Extract the (x, y) coordinate from the center of the cell holding the provided text.  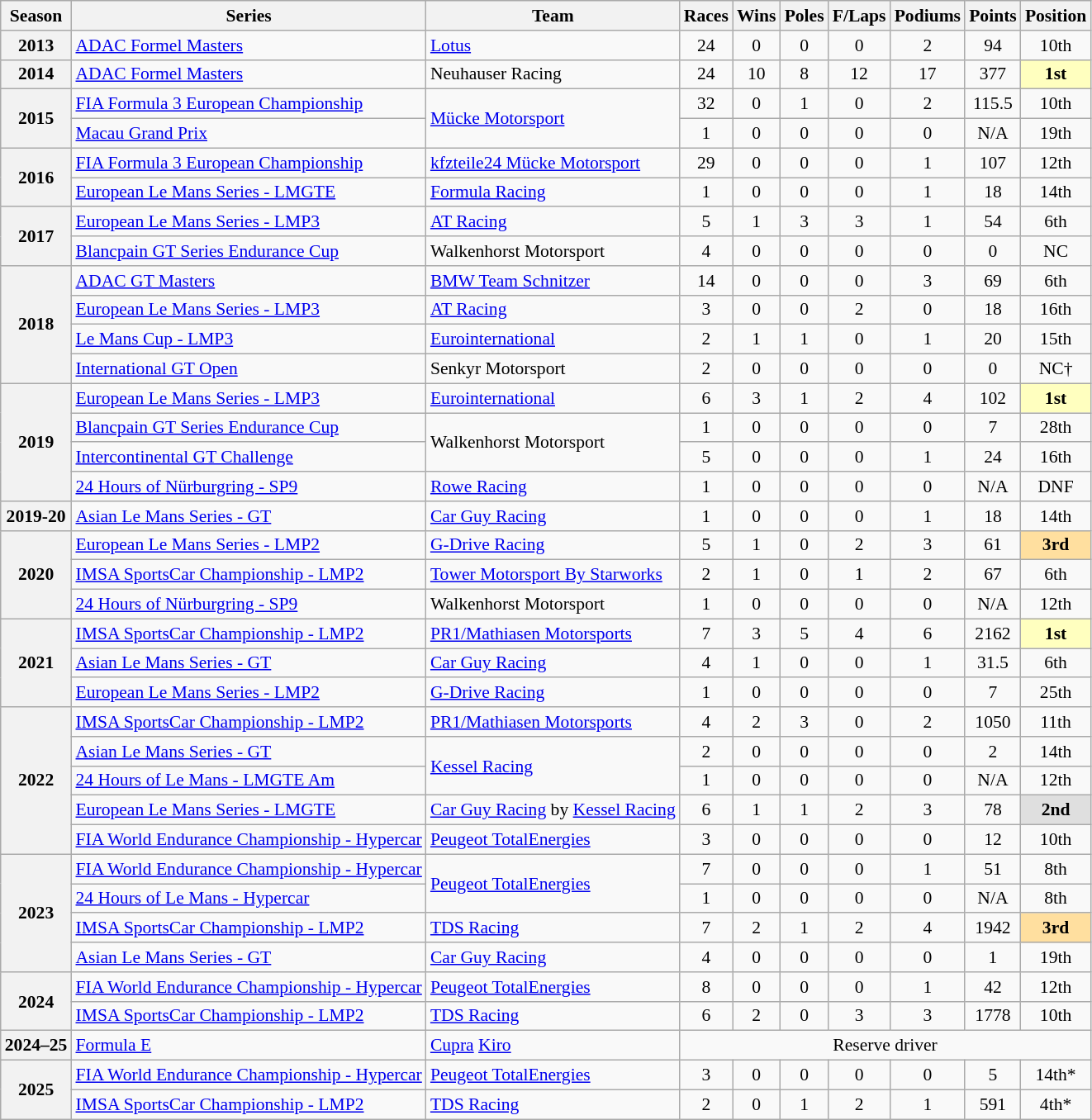
78 (993, 810)
14 (706, 281)
1778 (993, 1016)
2021 (36, 662)
Series (248, 16)
2022 (36, 781)
F/Laps (859, 16)
DNF (1056, 486)
2024 (36, 1001)
2015 (36, 119)
2024–25 (36, 1046)
Intercontinental GT Challenge (248, 458)
2020 (36, 575)
Mücke Motorsport (553, 119)
Kessel Racing (553, 766)
28th (1056, 428)
NC (1056, 251)
25th (1056, 693)
Position (1056, 16)
61 (993, 545)
14th* (1056, 1075)
591 (993, 1104)
51 (993, 869)
Neuhauser Racing (553, 74)
102 (993, 398)
Lotus (553, 45)
2162 (993, 634)
2014 (36, 74)
Team (553, 16)
32 (706, 104)
Rowe Racing (553, 486)
24 Hours of Le Mans - Hypercar (248, 899)
International GT Open (248, 369)
107 (993, 163)
29 (706, 163)
Car Guy Racing by Kessel Racing (553, 810)
Season (36, 16)
377 (993, 74)
115.5 (993, 104)
1942 (993, 928)
Senkyr Motorsport (553, 369)
2019 (36, 442)
2013 (36, 45)
Reserve driver (885, 1046)
Wins (757, 16)
94 (993, 45)
Formula Racing (553, 192)
kfzteile24 Mücke Motorsport (553, 163)
Formula E (248, 1046)
67 (993, 575)
Podiums (928, 16)
Macau Grand Prix (248, 134)
2019-20 (36, 516)
Poles (805, 16)
54 (993, 222)
4th* (1056, 1104)
2018 (36, 325)
2016 (36, 177)
NC† (1056, 369)
24 Hours of Le Mans - LMGTE Am (248, 781)
42 (993, 987)
BMW Team Schnitzer (553, 281)
20 (993, 339)
ADAC GT Masters (248, 281)
11th (1056, 722)
2023 (36, 913)
Points (993, 16)
1050 (993, 722)
17 (928, 74)
Cupra Kiro (553, 1046)
2nd (1056, 810)
2017 (36, 236)
15th (1056, 339)
Tower Motorsport By Starworks (553, 575)
31.5 (993, 663)
69 (993, 281)
10 (757, 74)
Le Mans Cup - LMP3 (248, 339)
Races (706, 16)
2025 (36, 1090)
